Scan for the cell matching the given text and deliver its [x, y] coordinate at center. 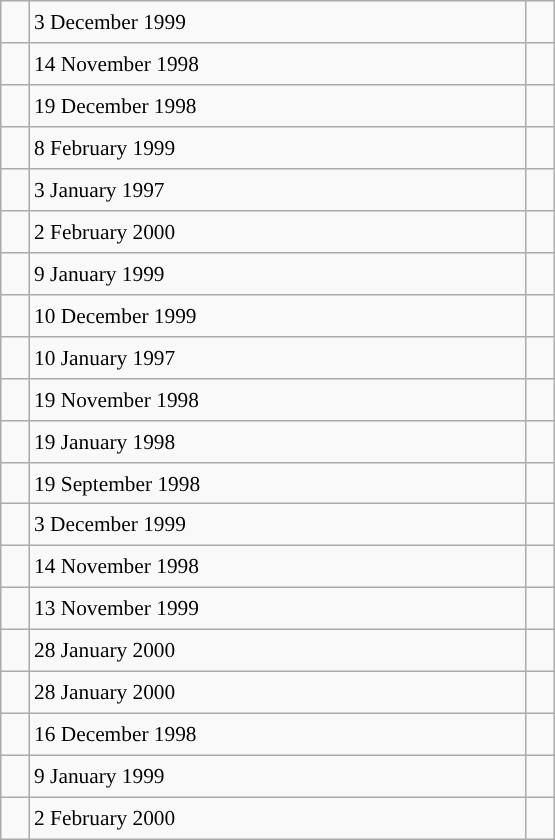
19 January 1998 [278, 441]
19 September 1998 [278, 483]
16 December 1998 [278, 735]
10 December 1999 [278, 315]
13 November 1999 [278, 609]
19 December 1998 [278, 106]
10 January 1997 [278, 357]
8 February 1999 [278, 148]
3 January 1997 [278, 190]
19 November 1998 [278, 399]
